Extract the [x, y] coordinate from the center of the cell holding the provided text.  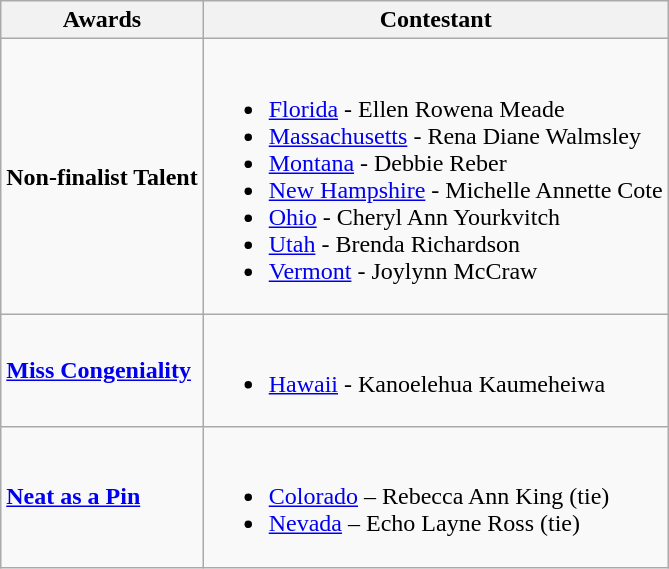
Non-finalist Talent [102, 176]
Hawaii - Kanoelehua Kaumeheiwa [436, 370]
Awards [102, 20]
Neat as a Pin [102, 497]
Colorado – Rebecca Ann King (tie) Nevada – Echo Layne Ross (tie) [436, 497]
Miss Congeniality [102, 370]
Contestant [436, 20]
